Search for the cell housing the specified text and yield its (x, y) center coordinate. 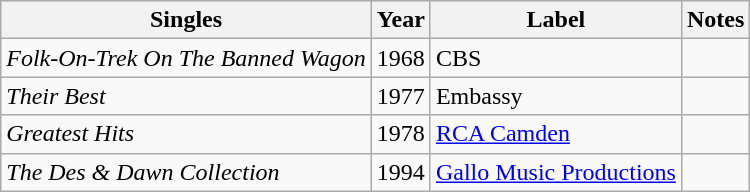
Their Best (186, 96)
Greatest Hits (186, 134)
CBS (556, 58)
1968 (400, 58)
Embassy (556, 96)
1994 (400, 172)
Singles (186, 20)
1977 (400, 96)
Notes (715, 20)
Year (400, 20)
Folk-On-Trek On The Banned Wagon (186, 58)
Gallo Music Productions (556, 172)
RCA Camden (556, 134)
The Des & Dawn Collection (186, 172)
1978 (400, 134)
Label (556, 20)
